Capture the cell that displays the provided text and extract its (x, y) central coordinate. 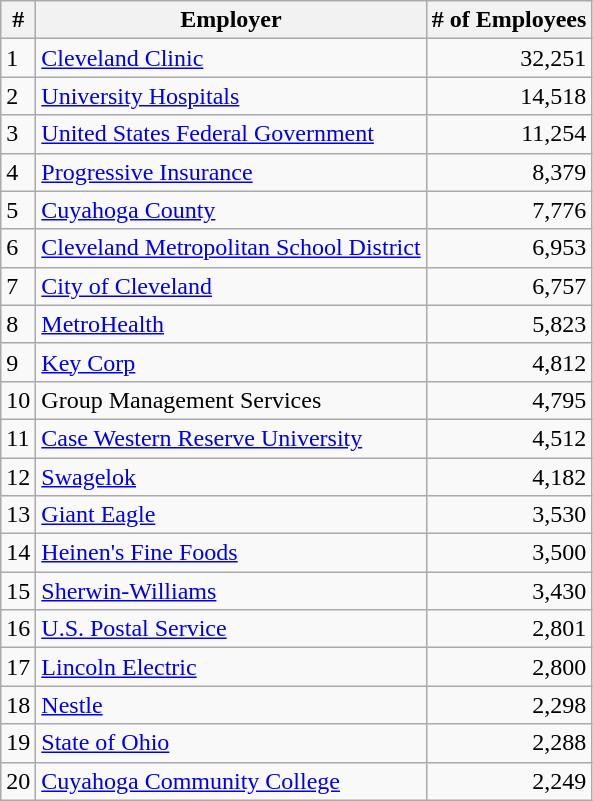
3,500 (509, 553)
11 (18, 438)
4,812 (509, 362)
18 (18, 705)
University Hospitals (231, 96)
Key Corp (231, 362)
4,795 (509, 400)
12 (18, 477)
Progressive Insurance (231, 172)
2,288 (509, 743)
# of Employees (509, 20)
Case Western Reserve University (231, 438)
6,953 (509, 248)
2,801 (509, 629)
U.S. Postal Service (231, 629)
Cuyahoga Community College (231, 781)
Swagelok (231, 477)
17 (18, 667)
Employer (231, 20)
5 (18, 210)
3 (18, 134)
13 (18, 515)
16 (18, 629)
6 (18, 248)
Cleveland Clinic (231, 58)
Lincoln Electric (231, 667)
Heinen's Fine Foods (231, 553)
3,530 (509, 515)
4 (18, 172)
6,757 (509, 286)
Cuyahoga County (231, 210)
8 (18, 324)
20 (18, 781)
2,298 (509, 705)
United States Federal Government (231, 134)
1 (18, 58)
Group Management Services (231, 400)
2 (18, 96)
7,776 (509, 210)
# (18, 20)
5,823 (509, 324)
Giant Eagle (231, 515)
2,800 (509, 667)
8,379 (509, 172)
State of Ohio (231, 743)
MetroHealth (231, 324)
32,251 (509, 58)
2,249 (509, 781)
3,430 (509, 591)
14,518 (509, 96)
19 (18, 743)
Nestle (231, 705)
4,182 (509, 477)
Sherwin-Williams (231, 591)
Cleveland Metropolitan School District (231, 248)
7 (18, 286)
10 (18, 400)
14 (18, 553)
15 (18, 591)
City of Cleveland (231, 286)
4,512 (509, 438)
9 (18, 362)
11,254 (509, 134)
